Identify which cell holds the provided text, then report its (X, Y) central coordinate. 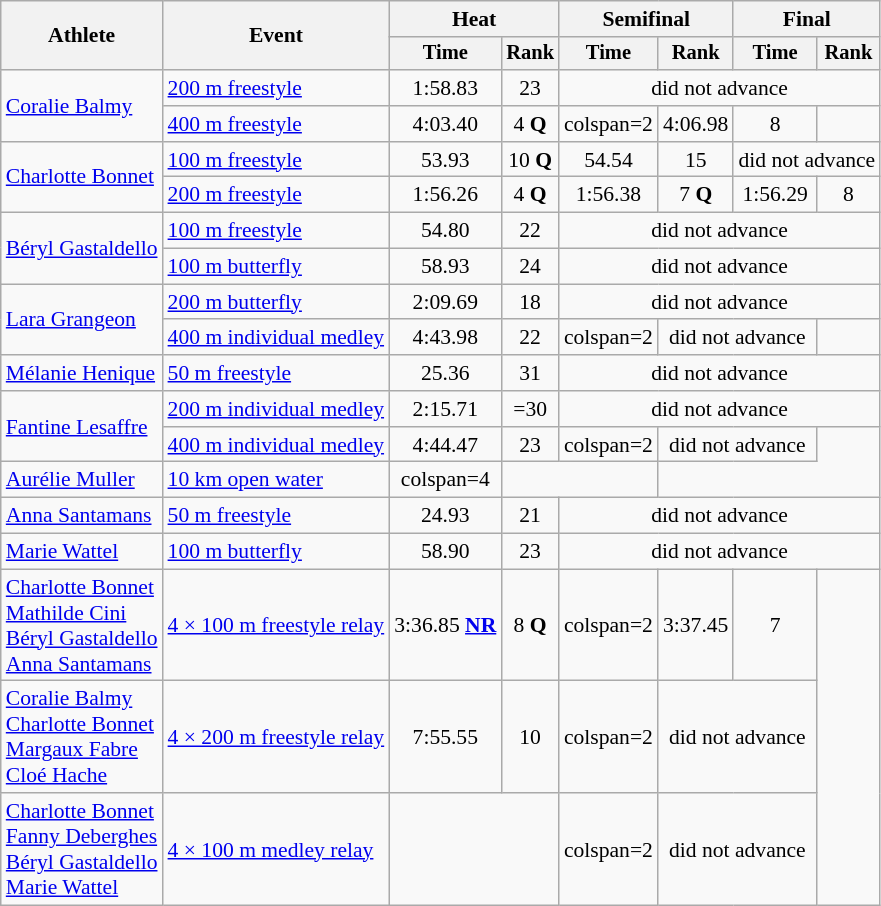
Athlete (82, 36)
=30 (530, 409)
Coralie Balmy (82, 106)
7:55.55 (445, 737)
4 × 100 m medley relay (276, 849)
200 m butterfly (276, 302)
58.90 (445, 552)
4:03.40 (445, 124)
Heat (474, 19)
24 (530, 267)
4 × 100 m freestyle relay (276, 625)
4:44.47 (445, 445)
3:36.85 NR (445, 625)
4 × 200 m freestyle relay (276, 737)
1:56.38 (608, 195)
1:56.26 (445, 195)
10 km open water (276, 480)
15 (696, 160)
Fantine Lesaffre (82, 426)
4:43.98 (445, 338)
Anna Santamans (82, 516)
200 m individual medley (276, 409)
24.93 (445, 516)
10 (530, 737)
4:06.98 (696, 124)
colspan=4 (445, 480)
Béryl Gastaldello (82, 248)
7 (774, 625)
31 (530, 373)
54.80 (445, 231)
1:58.83 (445, 88)
3:37.45 (696, 625)
Charlotte Bonnet (82, 178)
Event (276, 36)
Lara Grangeon (82, 320)
Charlotte BonnetMathilde CiniBéryl GastaldelloAnna Santamans (82, 625)
Mélanie Henique (82, 373)
2:09.69 (445, 302)
18 (530, 302)
Marie Wattel (82, 552)
21 (530, 516)
2:15.71 (445, 409)
Aurélie Muller (82, 480)
Final (806, 19)
25.36 (445, 373)
7 Q (696, 195)
Coralie BalmyCharlotte BonnetMargaux FabreCloé Hache (82, 737)
Semifinal (646, 19)
10 Q (530, 160)
54.54 (608, 160)
1:56.29 (774, 195)
400 m freestyle (276, 124)
58.93 (445, 267)
Charlotte BonnetFanny DeberghesBéryl GastaldelloMarie Wattel (82, 849)
8 Q (530, 625)
53.93 (445, 160)
